Return the (X, Y) coordinate for the center point of the cell that contains the specified text.  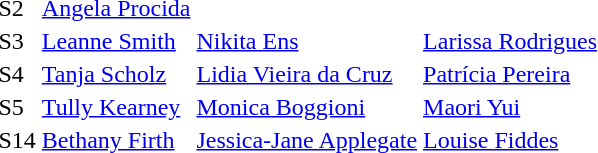
Monica Boggioni (307, 107)
Leanne Smith (116, 41)
Tully Kearney (116, 107)
Tanja Scholz (116, 74)
Lidia Vieira da Cruz (307, 74)
Nikita Ens (307, 41)
